Return the [x, y] coordinate for the center point of the cell that contains the specified text.  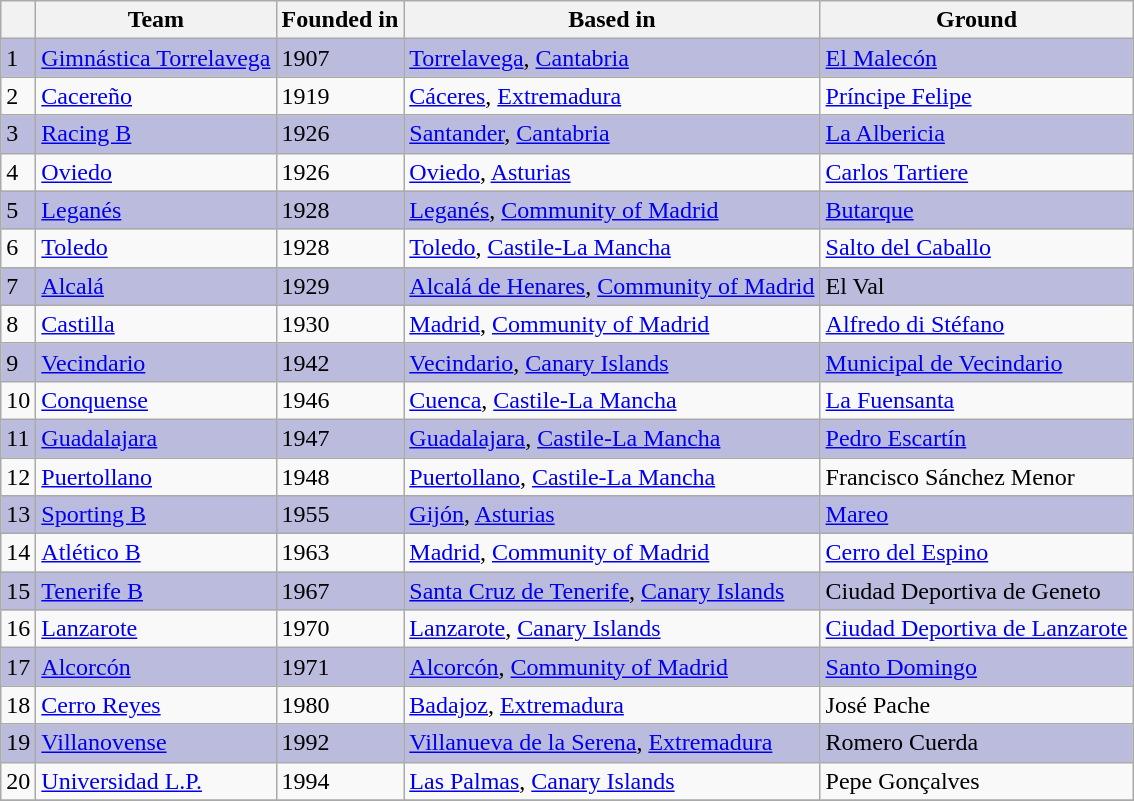
Cáceres, Extremadura [612, 96]
19 [18, 743]
20 [18, 781]
Santander, Cantabria [612, 134]
2 [18, 96]
Pepe Gonçalves [976, 781]
El Val [976, 286]
Alcalá de Henares, Community of Madrid [612, 286]
13 [18, 515]
1971 [340, 667]
1970 [340, 629]
4 [18, 172]
Conquense [156, 400]
Guadalajara [156, 438]
1992 [340, 743]
Alcorcón [156, 667]
Torrelavega, Cantabria [612, 58]
Lanzarote, Canary Islands [612, 629]
3 [18, 134]
Santo Domingo [976, 667]
1930 [340, 324]
1980 [340, 705]
José Pache [976, 705]
17 [18, 667]
Butarque [976, 210]
Lanzarote [156, 629]
1963 [340, 553]
Carlos Tartiere [976, 172]
1994 [340, 781]
Toledo [156, 248]
Cerro del Espino [976, 553]
Cacereño [156, 96]
1942 [340, 362]
9 [18, 362]
Alcalá [156, 286]
12 [18, 477]
15 [18, 591]
El Malecón [976, 58]
Cuenca, Castile-La Mancha [612, 400]
Racing B [156, 134]
1907 [340, 58]
Oviedo [156, 172]
Vecindario [156, 362]
Tenerife B [156, 591]
16 [18, 629]
10 [18, 400]
Universidad L.P. [156, 781]
Mareo [976, 515]
Las Palmas, Canary Islands [612, 781]
Ciudad Deportiva de Geneto [976, 591]
Leganés, Community of Madrid [612, 210]
Founded in [340, 20]
6 [18, 248]
Príncipe Felipe [976, 96]
1967 [340, 591]
Badajoz, Extremadura [612, 705]
1947 [340, 438]
1919 [340, 96]
Toledo, Castile-La Mancha [612, 248]
Santa Cruz de Tenerife, Canary Islands [612, 591]
5 [18, 210]
Gimnástica Torrelavega [156, 58]
La Fuensanta [976, 400]
Vecindario, Canary Islands [612, 362]
11 [18, 438]
Salto del Caballo [976, 248]
7 [18, 286]
Alcorcón, Community of Madrid [612, 667]
Ciudad Deportiva de Lanzarote [976, 629]
Puertollano, Castile-La Mancha [612, 477]
Villanueva de la Serena, Extremadura [612, 743]
Puertollano [156, 477]
Guadalajara, Castile-La Mancha [612, 438]
Alfredo di Stéfano [976, 324]
Team [156, 20]
Sporting B [156, 515]
1 [18, 58]
La Albericia [976, 134]
Municipal de Vecindario [976, 362]
Pedro Escartín [976, 438]
14 [18, 553]
Ground [976, 20]
Romero Cuerda [976, 743]
1946 [340, 400]
18 [18, 705]
8 [18, 324]
Francisco Sánchez Menor [976, 477]
1929 [340, 286]
1955 [340, 515]
Based in [612, 20]
Leganés [156, 210]
Atlético B [156, 553]
Gijón, Asturias [612, 515]
Oviedo, Asturias [612, 172]
Castilla [156, 324]
Cerro Reyes [156, 705]
Villanovense [156, 743]
1948 [340, 477]
